From the cell containing the given text, extract its center point as (x, y) coordinate. 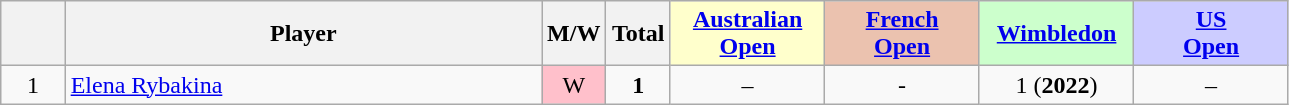
Player (303, 34)
M/W (574, 34)
1 (2022) (1056, 85)
W (574, 85)
- (902, 85)
Total (638, 34)
Wimbledon (1056, 34)
US Open (1212, 34)
Elena Rybakina (303, 85)
French Open (902, 34)
Australian Open (747, 34)
